Extract the [x, y] coordinate from the center of the cell holding the provided text.  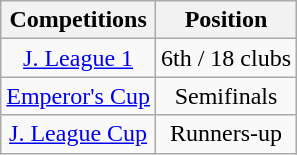
Position [226, 20]
6th / 18 clubs [226, 58]
Runners-up [226, 134]
J. League 1 [78, 58]
J. League Cup [78, 134]
Competitions [78, 20]
Semifinals [226, 96]
Emperor's Cup [78, 96]
